For the text-containing cell, return its midpoint in [X, Y] coordinate format. 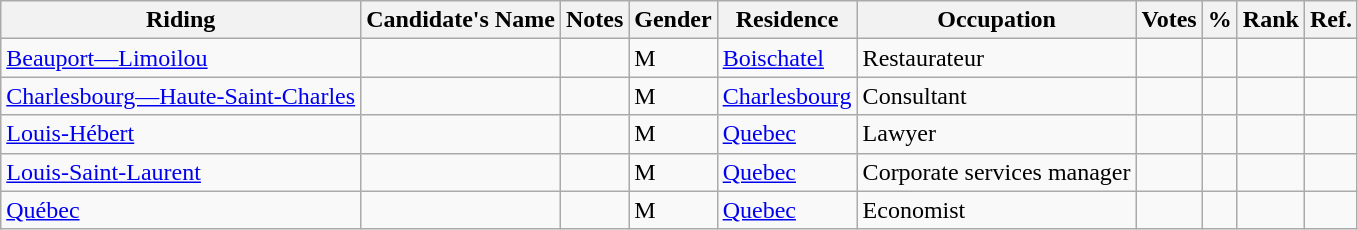
Gender [673, 20]
Corporate services manager [996, 172]
Occupation [996, 20]
Votes [1169, 20]
Boischatel [787, 58]
Restaurateur [996, 58]
Charlesbourg [787, 96]
Lawyer [996, 134]
Rank [1270, 20]
Louis-Saint-Laurent [181, 172]
Candidate's Name [461, 20]
Economist [996, 210]
Consultant [996, 96]
Québec [181, 210]
Louis-Hébert [181, 134]
Residence [787, 20]
Beauport—Limoilou [181, 58]
% [1220, 20]
Riding [181, 20]
Charlesbourg—Haute-Saint-Charles [181, 96]
Ref. [1330, 20]
Notes [594, 20]
